Capture the cell that displays the provided text and extract its [X, Y] central coordinate. 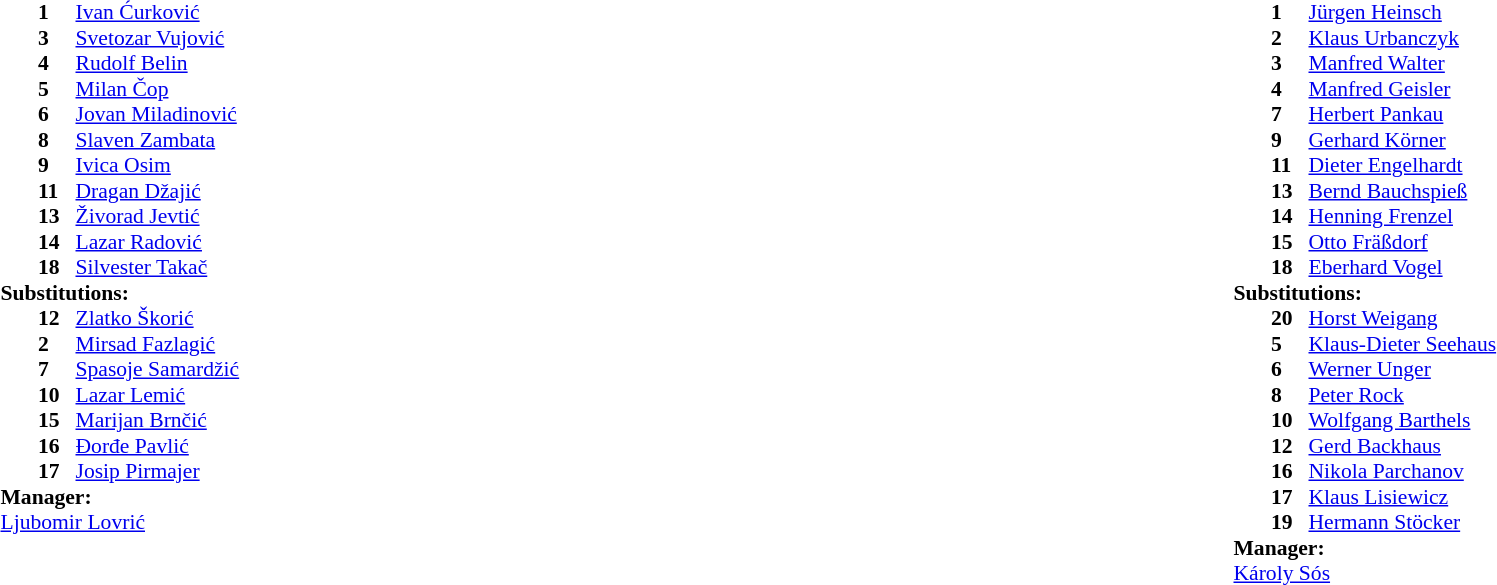
Dragan Džajić [158, 191]
Živorad Jevtić [158, 217]
Lazar Radović [158, 242]
Werner Unger [1402, 369]
Jovan Miladinović [158, 115]
Dieter Engelhardt [1402, 165]
Zlatko Škorić [158, 319]
Rudolf Belin [158, 63]
Gerhard Körner [1402, 140]
Ivica Osim [158, 165]
Peter Rock [1402, 395]
Marijan Brnčić [158, 421]
Svetozar Vujović [158, 38]
Bernd Bauchspieß [1402, 191]
Wolfgang Barthels [1402, 421]
Ivan Ćurković [158, 13]
Klaus Lisiewicz [1402, 497]
Klaus-Dieter Seehaus [1402, 344]
20 [1290, 319]
Lazar Lemić [158, 395]
Mirsad Fazlagić [158, 344]
Nikola Parchanov [1402, 471]
Henning Frenzel [1402, 217]
19 [1290, 523]
Jürgen Heinsch [1402, 13]
Manfred Geisler [1402, 89]
Klaus Urbanczyk [1402, 38]
Manfred Walter [1402, 63]
Milan Čop [158, 89]
Josip Pirmajer [158, 471]
Eberhard Vogel [1402, 267]
Đorđe Pavlić [158, 446]
Gerd Backhaus [1402, 446]
Silvester Takač [158, 267]
Ljubomir Lovrić [120, 523]
Otto Fräßdorf [1402, 242]
Slaven Zambata [158, 140]
Herbert Pankau [1402, 115]
Horst Weigang [1402, 319]
Spasoje Samardžić [158, 369]
Hermann Stöcker [1402, 523]
